Search for the cell housing the specified text and yield its (x, y) center coordinate. 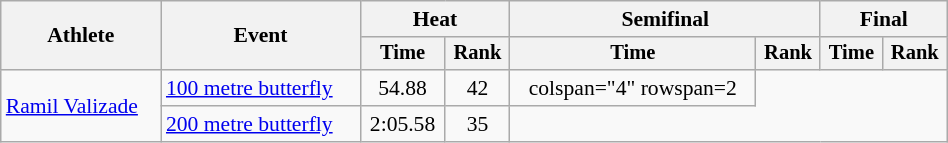
Final (884, 19)
2:05.58 (402, 124)
42 (478, 88)
35 (478, 124)
100 metre butterfly (260, 88)
Semifinal (666, 19)
colspan="4" rowspan=2 (633, 88)
Ramil Valizade (81, 106)
Athlete (81, 36)
54.88 (402, 88)
200 metre butterfly (260, 124)
Heat (435, 19)
Event (260, 36)
